Detect which cell encompasses the target text, then output its [X, Y] center coordinate. 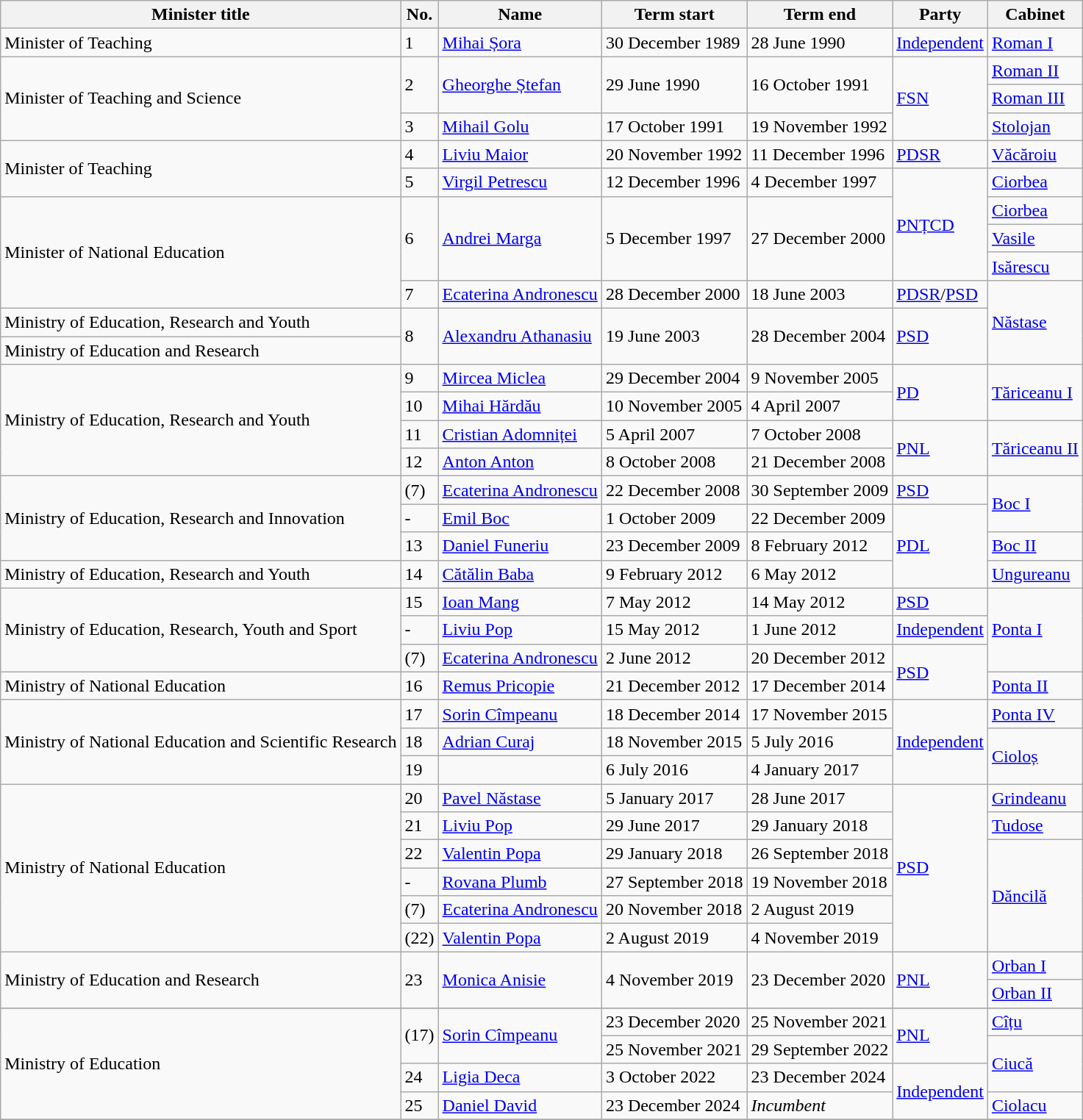
19 November 1992 [820, 126]
9 [419, 378]
20 [419, 797]
Party [940, 15]
4 December 1997 [820, 182]
22 December 2009 [820, 518]
Ioan Mang [520, 602]
27 September 2018 [674, 882]
24 [419, 1077]
6 [419, 238]
PNȚCD [940, 224]
Roman III [1035, 98]
22 December 2008 [674, 490]
Andrei Marga [520, 238]
Daniel Funeriu [520, 546]
30 December 1989 [674, 43]
4 April 2007 [820, 406]
15 [419, 602]
Tudose [1035, 826]
30 September 2009 [820, 490]
20 November 2018 [674, 910]
28 June 1990 [820, 43]
Ponta IV [1035, 714]
5 [419, 182]
29 June 1990 [674, 85]
7 May 2012 [674, 602]
28 June 2017 [820, 797]
Alexandru Athanasiu [520, 336]
10 [419, 406]
15 May 2012 [674, 630]
Monica Anisie [520, 980]
Ciucă [1035, 1063]
27 December 2000 [820, 238]
Mircea Miclea [520, 378]
6 May 2012 [820, 574]
Grindeanu [1035, 797]
18 November 2015 [674, 742]
No. [419, 15]
Name [520, 15]
Isărescu [1035, 266]
25 [419, 1105]
14 [419, 574]
Minister of Teaching and Science [201, 98]
Ponta I [1035, 630]
16 [419, 686]
Cabinet [1035, 15]
19 November 2018 [820, 882]
Boc I [1035, 504]
Cioloș [1035, 755]
12 [419, 462]
Ministry of National Education and Scientific Research [201, 742]
Vasile [1035, 238]
Rovana Plumb [520, 882]
7 October 2008 [820, 434]
20 December 2012 [820, 658]
4 [419, 154]
Tăriceanu II [1035, 448]
16 October 1991 [820, 85]
Cristian Adomniței [520, 434]
21 [419, 826]
19 June 2003 [674, 336]
Mihai Hărdău [520, 406]
Boc II [1035, 546]
Ponta II [1035, 686]
29 September 2022 [820, 1049]
20 November 1992 [674, 154]
8 [419, 336]
2 June 2012 [674, 658]
23 [419, 980]
8 February 2012 [820, 546]
FSN [940, 98]
3 October 2022 [674, 1077]
Cătălin Baba [520, 574]
4 January 2017 [820, 769]
10 November 2005 [674, 406]
Adrian Curaj [520, 742]
29 June 2017 [674, 826]
PD [940, 392]
Minister title [201, 15]
PDSR/PSD [940, 294]
5 July 2016 [820, 742]
19 [419, 769]
Năstase [1035, 322]
Anton Anton [520, 462]
9 November 2005 [820, 378]
PDSR [940, 154]
17 December 2014 [820, 686]
Liviu Maior [520, 154]
PDL [940, 546]
3 [419, 126]
Term end [820, 15]
8 October 2008 [674, 462]
Term start [674, 15]
Ministry of Education [201, 1063]
28 December 2004 [820, 336]
Văcăroiu [1035, 154]
17 November 2015 [820, 714]
Ministry of Education, Research and Innovation [201, 518]
(22) [419, 938]
6 July 2016 [674, 769]
Incumbent [820, 1105]
29 December 2004 [674, 378]
Roman II [1035, 71]
21 December 2008 [820, 462]
Roman I [1035, 43]
22 [419, 854]
17 October 1991 [674, 126]
28 December 2000 [674, 294]
Ligia Deca [520, 1077]
Dăncilă [1035, 896]
7 [419, 294]
Orban I [1035, 966]
11 December 1996 [820, 154]
2 [419, 85]
1 June 2012 [820, 630]
21 December 2012 [674, 686]
Cîțu [1035, 1022]
18 December 2014 [674, 714]
5 April 2007 [674, 434]
26 September 2018 [820, 854]
Ungureanu [1035, 574]
1 October 2009 [674, 518]
Ciolacu [1035, 1105]
14 May 2012 [820, 602]
18 June 2003 [820, 294]
17 [419, 714]
23 December 2009 [674, 546]
12 December 1996 [674, 182]
Minister of National Education [201, 252]
9 February 2012 [674, 574]
11 [419, 434]
Orban II [1035, 994]
Daniel David [520, 1105]
13 [419, 546]
Emil Boc [520, 518]
Mihail Golu [520, 126]
Remus Pricopie [520, 686]
(17) [419, 1035]
Stolojan [1035, 126]
Virgil Petrescu [520, 182]
Ministry of Education, Research, Youth and Sport [201, 630]
5 January 2017 [674, 797]
18 [419, 742]
Gheorghe Ștefan [520, 85]
1 [419, 43]
5 December 1997 [674, 238]
Pavel Năstase [520, 797]
Mihai Șora [520, 43]
Tăriceanu I [1035, 392]
